Return (X, Y) of the center of cell containing provided text 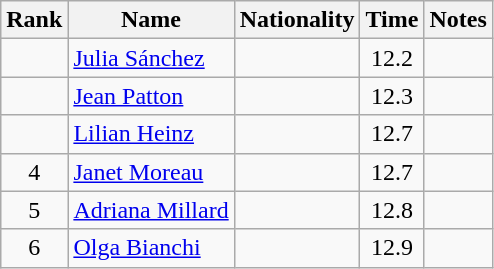
Adriana Millard (151, 210)
Rank (34, 20)
6 (34, 248)
12.2 (392, 58)
5 (34, 210)
4 (34, 172)
Notes (458, 20)
Janet Moreau (151, 172)
Jean Patton (151, 96)
Julia Sánchez (151, 58)
Time (392, 20)
12.3 (392, 96)
Lilian Heinz (151, 134)
Olga Bianchi (151, 248)
Nationality (297, 20)
Name (151, 20)
12.8 (392, 210)
12.9 (392, 248)
